Capture the cell that displays the provided text and extract its (X, Y) central coordinate. 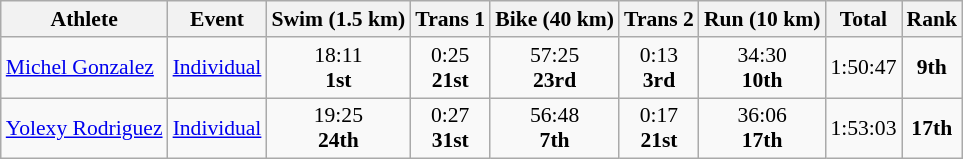
9th (932, 68)
57:2523rd (554, 68)
Rank (932, 19)
Swim (1.5 km) (338, 19)
1:53:03 (863, 128)
0:133rd (659, 68)
Yolexy Rodriguez (84, 128)
56:487th (554, 128)
Total (863, 19)
18:111st (338, 68)
0:2731st (450, 128)
0:1721st (659, 128)
Michel Gonzalez (84, 68)
34:30 10th (762, 68)
19:2524th (338, 128)
Athlete (84, 19)
0:2521st (450, 68)
1:50:47 (863, 68)
Bike (40 km) (554, 19)
Trans 2 (659, 19)
Run (10 km) (762, 19)
36:0617th (762, 128)
Trans 1 (450, 19)
Event (218, 19)
17th (932, 128)
